Scan for the cell matching the given text and deliver its [X, Y] coordinate at center. 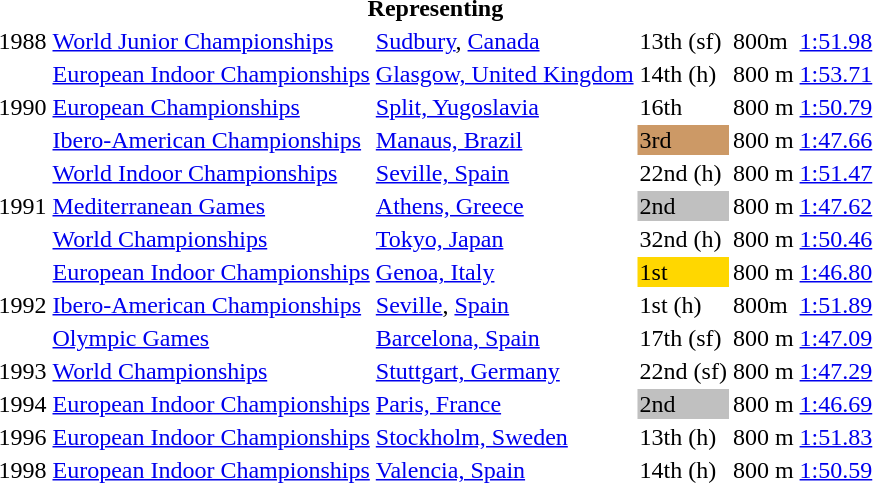
13th (sf) [683, 41]
Glasgow, United Kingdom [504, 74]
14th (h) [683, 74]
Athens, Greece [504, 206]
European Championships [211, 107]
1st [683, 272]
Sudbury, Canada [504, 41]
32nd (h) [683, 239]
13th (h) [683, 437]
Stuttgart, Germany [504, 371]
Genoa, Italy [504, 272]
22nd (h) [683, 173]
22nd (sf) [683, 371]
1st (h) [683, 305]
Olympic Games [211, 338]
Mediterranean Games [211, 206]
16th [683, 107]
Barcelona, Spain [504, 338]
Paris, France [504, 404]
Manaus, Brazil [504, 140]
17th (sf) [683, 338]
World Junior Championships [211, 41]
Tokyo, Japan [504, 239]
Split, Yugoslavia [504, 107]
3rd [683, 140]
World Indoor Championships [211, 173]
Stockholm, Sweden [504, 437]
